Return the (X, Y) coordinate for the center point of the cell that contains the specified text.  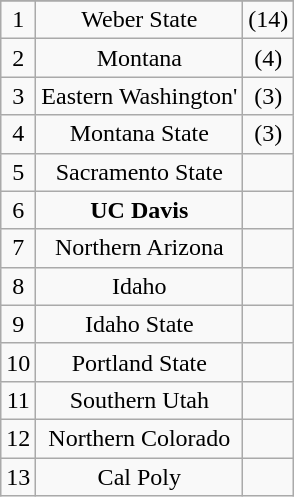
5 (18, 172)
Idaho (140, 286)
Northern Arizona (140, 248)
13 (18, 477)
UC Davis (140, 210)
Northern Colorado (140, 438)
Idaho State (140, 324)
11 (18, 400)
4 (18, 134)
Montana State (140, 134)
Weber State (140, 20)
2 (18, 58)
3 (18, 96)
6 (18, 210)
Portland State (140, 362)
1 (18, 20)
Montana (140, 58)
7 (18, 248)
(14) (268, 20)
Eastern Washington' (140, 96)
Cal Poly (140, 477)
10 (18, 362)
Sacramento State (140, 172)
9 (18, 324)
12 (18, 438)
Southern Utah (140, 400)
8 (18, 286)
(4) (268, 58)
